Pinpoint the cell where the given text exists, returning its (X, Y) midpoint coordinate. 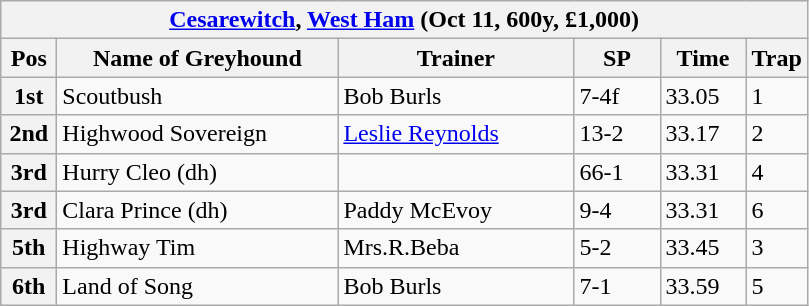
Time (703, 58)
Highwood Sovereign (198, 134)
9-4 (617, 210)
33.17 (703, 134)
33.59 (703, 286)
1st (29, 96)
5-2 (617, 248)
Trainer (456, 58)
6th (29, 286)
Name of Greyhound (198, 58)
Pos (29, 58)
13-2 (617, 134)
Trap (776, 58)
4 (776, 172)
5th (29, 248)
6 (776, 210)
5 (776, 286)
Clara Prince (dh) (198, 210)
1 (776, 96)
33.45 (703, 248)
Cesarewitch, West Ham (Oct 11, 600y, £1,000) (404, 20)
Land of Song (198, 286)
Mrs.R.Beba (456, 248)
SP (617, 58)
Highway Tim (198, 248)
2 (776, 134)
66-1 (617, 172)
2nd (29, 134)
Scoutbush (198, 96)
33.05 (703, 96)
3 (776, 248)
7-4f (617, 96)
Paddy McEvoy (456, 210)
Leslie Reynolds (456, 134)
Hurry Cleo (dh) (198, 172)
7-1 (617, 286)
